For the text-containing cell, return its midpoint in (X, Y) coordinate format. 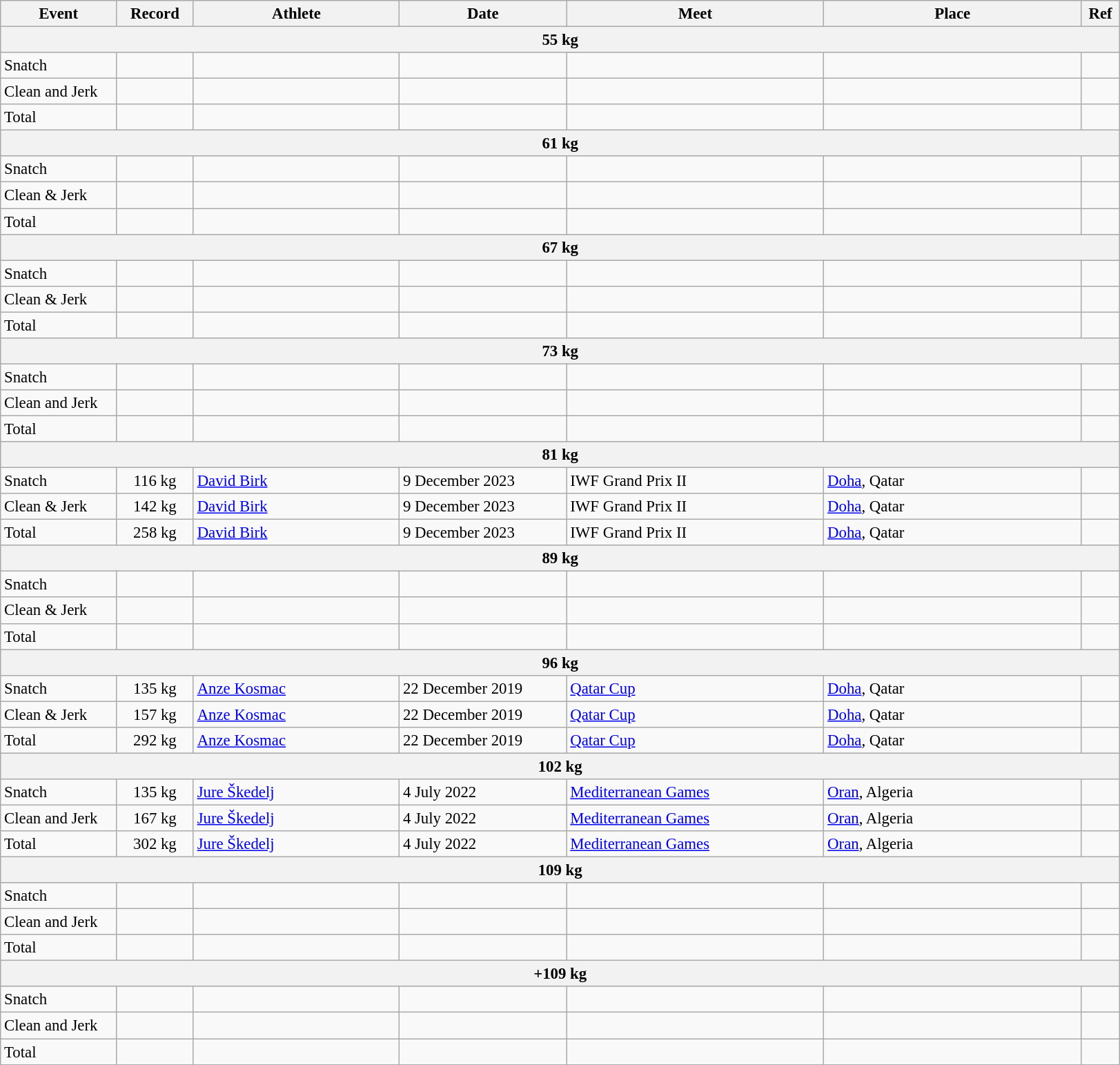
67 kg (560, 247)
258 kg (155, 533)
Ref (1101, 14)
Meet (696, 14)
302 kg (155, 844)
61 kg (560, 144)
142 kg (155, 507)
116 kg (155, 481)
89 kg (560, 558)
96 kg (560, 663)
Athlete (296, 14)
167 kg (155, 818)
157 kg (155, 714)
+109 kg (560, 974)
109 kg (560, 870)
55 kg (560, 40)
Record (155, 14)
Date (483, 14)
73 kg (560, 351)
81 kg (560, 455)
292 kg (155, 741)
Event (59, 14)
102 kg (560, 766)
Place (952, 14)
